Extract the (X, Y) coordinate from the center of the cell holding the provided text.  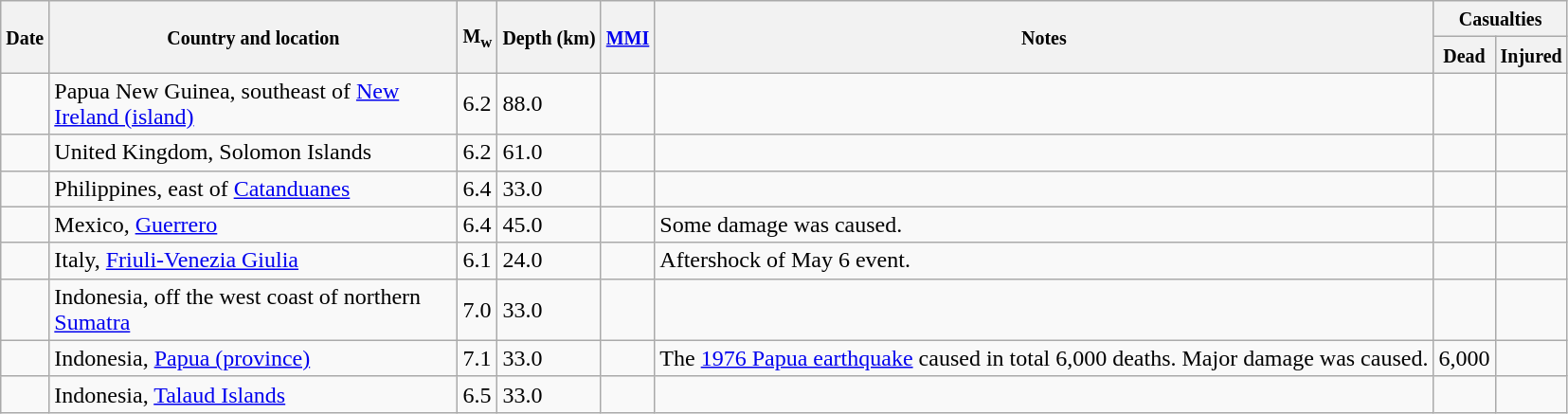
United Kingdom, Solomon Islands (254, 153)
6.1 (478, 261)
24.0 (550, 261)
Notes (1044, 37)
MMI (627, 37)
Injured (1531, 55)
Some damage was caused. (1044, 225)
Indonesia, Papua (province) (254, 358)
Mexico, Guerrero (254, 225)
Mw (478, 37)
Italy, Friuli-Venezia Giulia (254, 261)
6.5 (478, 394)
6,000 (1465, 358)
Aftershock of May 6 event. (1044, 261)
Papua New Guinea, southeast of New Ireland (island) (254, 104)
7.1 (478, 358)
The 1976 Papua earthquake caused in total 6,000 deaths. Major damage was caused. (1044, 358)
Depth (km) (550, 37)
Casualties (1501, 19)
Dead (1465, 55)
88.0 (550, 104)
Indonesia, off the west coast of northern Sumatra (254, 309)
45.0 (550, 225)
Philippines, east of Catanduanes (254, 189)
61.0 (550, 153)
Date (25, 37)
7.0 (478, 309)
Indonesia, Talaud Islands (254, 394)
Country and location (254, 37)
